From the cell containing the given text, extract its center point as (x, y) coordinate. 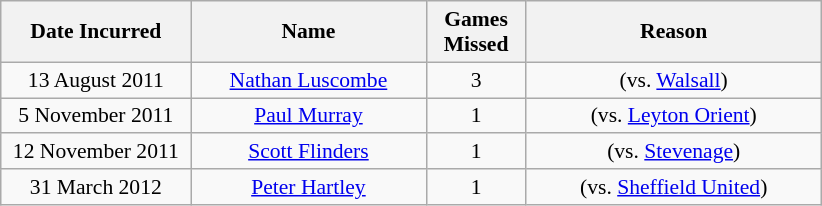
Date Incurred (96, 32)
12 November 2011 (96, 152)
13 August 2011 (96, 80)
3 (476, 80)
Nathan Luscombe (308, 80)
Paul Murray (308, 116)
(vs. Walsall) (674, 80)
(vs. Sheffield United) (674, 187)
Peter Hartley (308, 187)
31 March 2012 (96, 187)
(vs. Stevenage) (674, 152)
Games Missed (476, 32)
Reason (674, 32)
5 November 2011 (96, 116)
Scott Flinders (308, 152)
(vs. Leyton Orient) (674, 116)
Name (308, 32)
